Return the [X, Y] coordinate for the center point of the cell that contains the specified text.  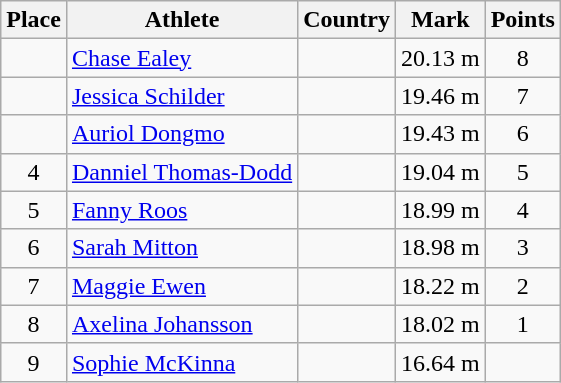
18.02 m [440, 324]
Sophie McKinna [182, 362]
Fanny Roos [182, 210]
Points [522, 20]
Danniel Thomas-Dodd [182, 172]
Athlete [182, 20]
19.46 m [440, 96]
18.98 m [440, 248]
18.22 m [440, 286]
9 [34, 362]
Sarah Mitton [182, 248]
19.43 m [440, 134]
Country [347, 20]
Place [34, 20]
2 [522, 286]
20.13 m [440, 58]
19.04 m [440, 172]
16.64 m [440, 362]
3 [522, 248]
Chase Ealey [182, 58]
Mark [440, 20]
Jessica Schilder [182, 96]
Maggie Ewen [182, 286]
1 [522, 324]
18.99 m [440, 210]
Axelina Johansson [182, 324]
Auriol Dongmo [182, 134]
